Scan for the cell matching the given text and deliver its [X, Y] coordinate at center. 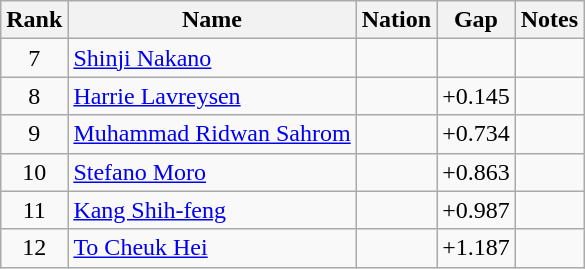
+0.145 [476, 96]
+0.987 [476, 210]
8 [34, 96]
Harrie Lavreysen [212, 96]
Notes [549, 20]
Rank [34, 20]
To Cheuk Hei [212, 248]
Shinji Nakano [212, 58]
Gap [476, 20]
11 [34, 210]
Kang Shih-feng [212, 210]
10 [34, 172]
+1.187 [476, 248]
7 [34, 58]
Nation [396, 20]
Stefano Moro [212, 172]
Muhammad Ridwan Sahrom [212, 134]
12 [34, 248]
+0.734 [476, 134]
Name [212, 20]
9 [34, 134]
+0.863 [476, 172]
